Find where the given text appears and provide that cell's center as (x, y) coordinate. 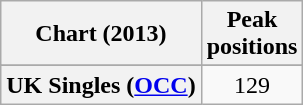
UK Singles (OCC) (101, 85)
Chart (2013) (101, 34)
129 (252, 85)
Peakpositions (252, 34)
